Pinpoint the cell where the given text exists, returning its [X, Y] midpoint coordinate. 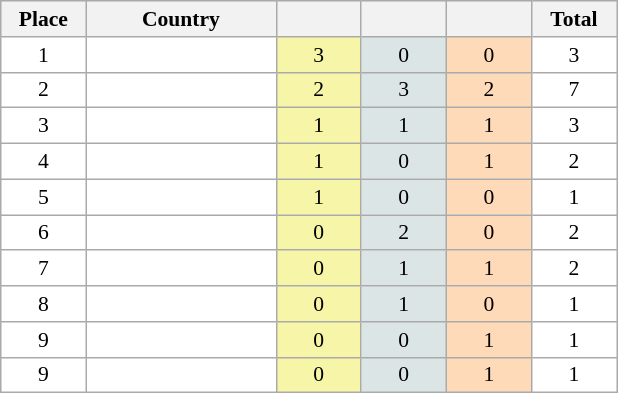
Place [44, 19]
5 [44, 197]
Country [181, 19]
4 [44, 162]
6 [44, 233]
8 [44, 304]
Total [574, 19]
